Identify which cell holds the provided text, then report its [X, Y] central coordinate. 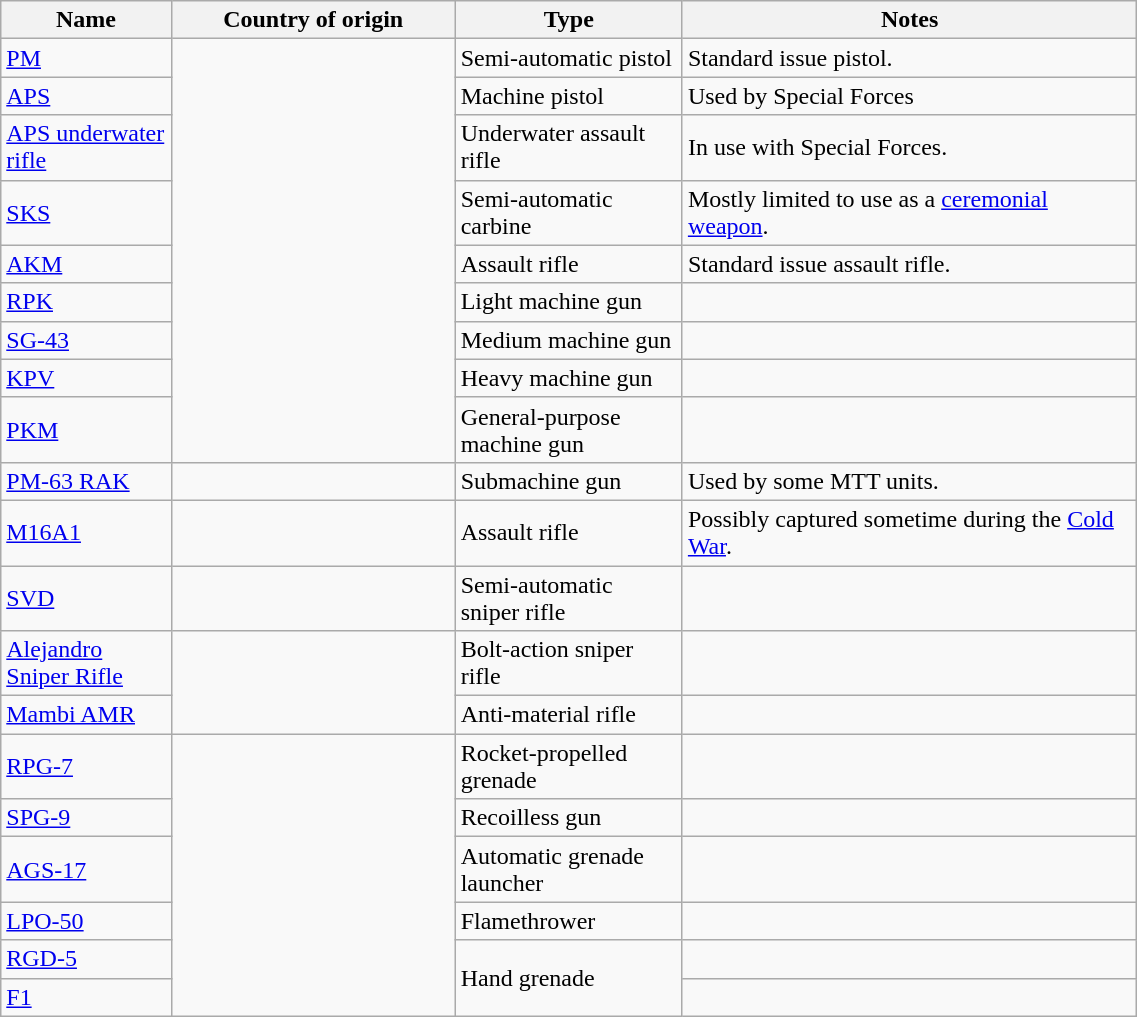
Medium machine gun [568, 340]
AGS-17 [86, 870]
Machine pistol [568, 96]
F1 [86, 997]
SVD [86, 598]
Hand grenade [568, 978]
Submachine gun [568, 481]
Anti-material rifle [568, 715]
PM-63 RAK [86, 481]
Mambi AMR [86, 715]
Possibly captured sometime during the Cold War. [909, 532]
RPK [86, 302]
RGD-5 [86, 959]
RPG-7 [86, 766]
PM [86, 58]
LPO-50 [86, 921]
Used by Special Forces [909, 96]
Type [568, 20]
Automatic grenade launcher [568, 870]
PKM [86, 430]
APS [86, 96]
AKM [86, 264]
Light machine gun [568, 302]
SG-43 [86, 340]
Rocket-propelled grenade [568, 766]
Bolt-action sniper rifle [568, 664]
SKS [86, 212]
Underwater assault rifle [568, 148]
Semi-automatic pistol [568, 58]
Semi-automatic carbine [568, 212]
Recoilless gun [568, 818]
KPV [86, 378]
Standard issue assault rifle. [909, 264]
In use with Special Forces. [909, 148]
Name [86, 20]
Used by some MTT units. [909, 481]
Flamethrower [568, 921]
Heavy machine gun [568, 378]
Standard issue pistol. [909, 58]
M16A1 [86, 532]
SPG-9 [86, 818]
APS underwater rifle [86, 148]
Alejandro Sniper Rifle [86, 664]
Mostly limited to use as a ceremonial weapon. [909, 212]
Country of origin [313, 20]
Semi-automatic sniper rifle [568, 598]
Notes [909, 20]
General-purpose machine gun [568, 430]
